Search for the cell housing the specified text and yield its (x, y) center coordinate. 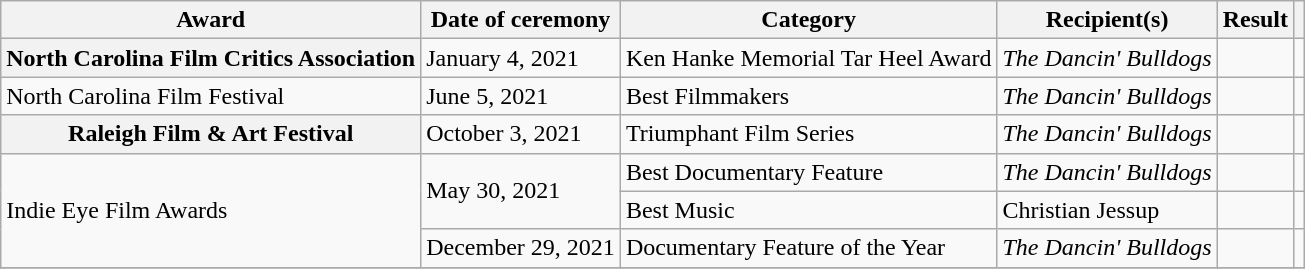
October 3, 2021 (521, 134)
Category (808, 20)
Best Filmmakers (808, 96)
Triumphant Film Series (808, 134)
Date of ceremony (521, 20)
North Carolina Film Festival (211, 96)
Best Music (808, 210)
Raleigh Film & Art Festival (211, 134)
Documentary Feature of the Year (808, 248)
June 5, 2021 (521, 96)
Christian Jessup (1107, 210)
Ken Hanke Memorial Tar Heel Award (808, 58)
May 30, 2021 (521, 191)
Best Documentary Feature (808, 172)
North Carolina Film Critics Association (211, 58)
Recipient(s) (1107, 20)
Result (1255, 20)
December 29, 2021 (521, 248)
Award (211, 20)
Indie Eye Film Awards (211, 210)
January 4, 2021 (521, 58)
